Capture the cell that displays the provided text and extract its [x, y] central coordinate. 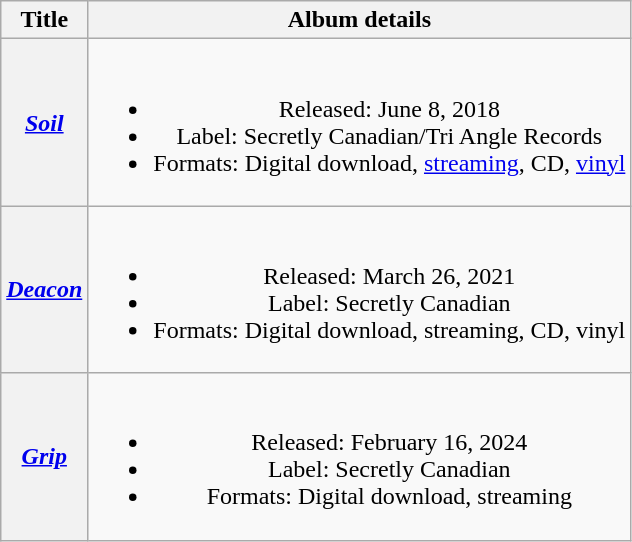
Released: March 26, 2021Label: Secretly CanadianFormats: Digital download, streaming, CD, vinyl [360, 290]
Album details [360, 20]
Deacon [44, 290]
Released: February 16, 2024Label: Secretly CanadianFormats: Digital download, streaming [360, 456]
Soil [44, 122]
Title [44, 20]
Released: June 8, 2018Label: Secretly Canadian/Tri Angle RecordsFormats: Digital download, streaming, CD, vinyl [360, 122]
Grip [44, 456]
